Find where the given text appears and provide that cell's center as (x, y) coordinate. 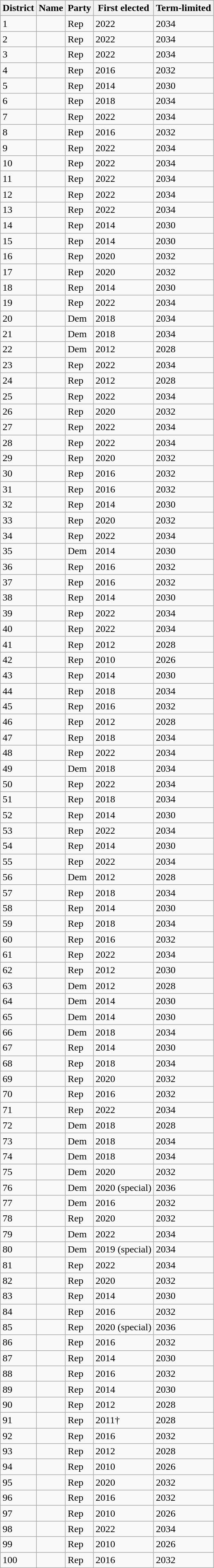
98 (18, 1529)
45 (18, 707)
Term-limited (183, 8)
6 (18, 101)
65 (18, 1017)
Party (79, 8)
61 (18, 955)
86 (18, 1343)
26 (18, 411)
85 (18, 1327)
1 (18, 24)
9 (18, 148)
60 (18, 939)
33 (18, 520)
67 (18, 1048)
District (18, 8)
96 (18, 1498)
66 (18, 1032)
31 (18, 489)
First elected (124, 8)
52 (18, 815)
7 (18, 117)
73 (18, 1141)
16 (18, 256)
8 (18, 132)
97 (18, 1513)
41 (18, 644)
87 (18, 1358)
30 (18, 474)
27 (18, 427)
34 (18, 536)
82 (18, 1281)
14 (18, 225)
64 (18, 1001)
35 (18, 551)
43 (18, 675)
80 (18, 1250)
2 (18, 39)
32 (18, 505)
36 (18, 567)
83 (18, 1296)
40 (18, 629)
93 (18, 1451)
78 (18, 1219)
22 (18, 349)
21 (18, 334)
57 (18, 892)
44 (18, 691)
38 (18, 598)
84 (18, 1312)
19 (18, 303)
62 (18, 970)
90 (18, 1405)
15 (18, 241)
42 (18, 660)
92 (18, 1435)
99 (18, 1544)
2019 (special) (124, 1250)
48 (18, 753)
5 (18, 86)
69 (18, 1079)
17 (18, 272)
71 (18, 1110)
28 (18, 442)
88 (18, 1374)
89 (18, 1389)
91 (18, 1420)
11 (18, 179)
58 (18, 908)
25 (18, 396)
95 (18, 1482)
81 (18, 1265)
50 (18, 784)
10 (18, 163)
63 (18, 986)
56 (18, 877)
23 (18, 365)
4 (18, 70)
94 (18, 1467)
77 (18, 1203)
49 (18, 769)
24 (18, 380)
74 (18, 1156)
79 (18, 1234)
76 (18, 1188)
Name (51, 8)
70 (18, 1094)
53 (18, 830)
20 (18, 318)
51 (18, 799)
46 (18, 722)
12 (18, 194)
72 (18, 1125)
75 (18, 1172)
13 (18, 210)
2011† (124, 1420)
55 (18, 861)
29 (18, 458)
100 (18, 1560)
68 (18, 1063)
18 (18, 287)
47 (18, 738)
59 (18, 923)
3 (18, 55)
54 (18, 846)
39 (18, 613)
37 (18, 582)
